Determine the [X, Y] coordinate at the center of the cell enclosing the given text.  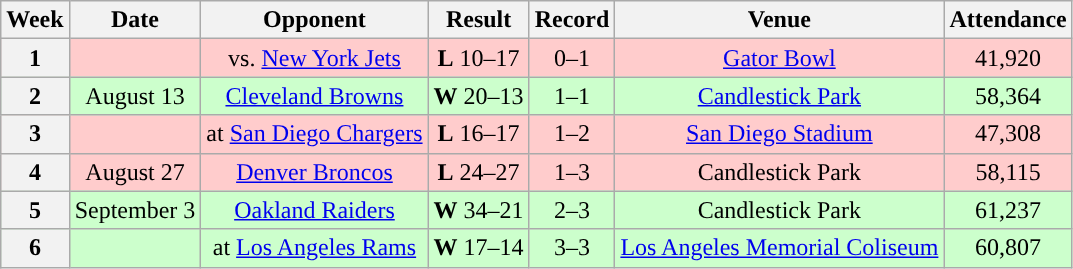
1–1 [572, 96]
4 [35, 172]
Week [35, 20]
vs. New York Jets [314, 58]
47,308 [1008, 134]
Cleveland Browns [314, 96]
L 16–17 [478, 134]
2–3 [572, 210]
September 3 [135, 210]
Opponent [314, 20]
San Diego Stadium [780, 134]
Date [135, 20]
1–3 [572, 172]
at San Diego Chargers [314, 134]
6 [35, 248]
1–2 [572, 134]
Gator Bowl [780, 58]
Los Angeles Memorial Coliseum [780, 248]
W 34–21 [478, 210]
at Los Angeles Rams [314, 248]
August 13 [135, 96]
W 20–13 [478, 96]
Oakland Raiders [314, 210]
Denver Broncos [314, 172]
60,807 [1008, 248]
1 [35, 58]
Result [478, 20]
3–3 [572, 248]
5 [35, 210]
58,364 [1008, 96]
Record [572, 20]
2 [35, 96]
L 24–27 [478, 172]
41,920 [1008, 58]
0–1 [572, 58]
58,115 [1008, 172]
Venue [780, 20]
August 27 [135, 172]
Attendance [1008, 20]
3 [35, 134]
W 17–14 [478, 248]
L 10–17 [478, 58]
61,237 [1008, 210]
